Capture the cell that displays the provided text and extract its (x, y) central coordinate. 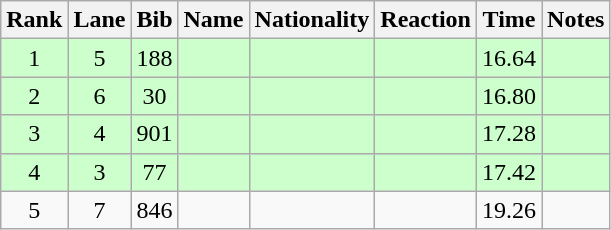
7 (100, 210)
Name (214, 20)
1 (34, 58)
Reaction (426, 20)
Nationality (312, 20)
16.64 (510, 58)
19.26 (510, 210)
901 (154, 134)
Rank (34, 20)
Bib (154, 20)
2 (34, 96)
16.80 (510, 96)
77 (154, 172)
17.28 (510, 134)
846 (154, 210)
6 (100, 96)
188 (154, 58)
Notes (576, 20)
17.42 (510, 172)
Time (510, 20)
30 (154, 96)
Lane (100, 20)
